Capture the cell that displays the provided text and extract its (x, y) central coordinate. 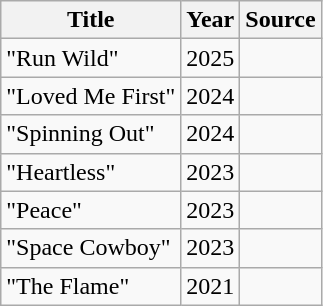
"The Flame" (91, 286)
"Peace" (91, 210)
"Space Cowboy" (91, 248)
Year (210, 20)
2021 (210, 286)
"Run Wild" (91, 58)
2025 (210, 58)
Source (280, 20)
"Loved Me First" (91, 96)
"Heartless" (91, 172)
"Spinning Out" (91, 134)
Title (91, 20)
